Capture the cell that displays the provided text and extract its [x, y] central coordinate. 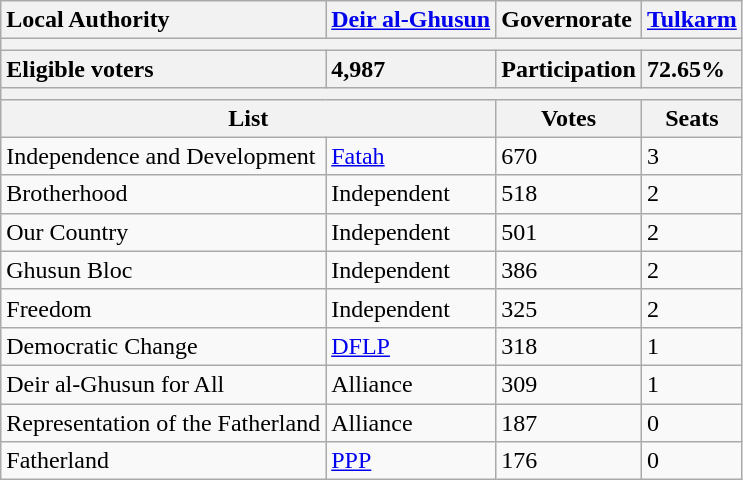
Our Country [164, 232]
Fatah [411, 156]
Deir al-Ghusun [411, 20]
187 [569, 423]
Seats [692, 118]
309 [569, 384]
List [248, 118]
386 [569, 270]
PPP [411, 461]
Brotherhood [164, 194]
Participation [569, 69]
Governorate [569, 20]
3 [692, 156]
4,987 [411, 69]
501 [569, 232]
670 [569, 156]
Local Authority [164, 20]
DFLP [411, 346]
Representation of the Fatherland [164, 423]
Democratic Change [164, 346]
Eligible voters [164, 69]
Votes [569, 118]
176 [569, 461]
Independence and Development [164, 156]
Freedom [164, 308]
Fatherland [164, 461]
325 [569, 308]
Ghusun Bloc [164, 270]
518 [569, 194]
318 [569, 346]
Deir al-Ghusun for All [164, 384]
72.65% [692, 69]
Tulkarm [692, 20]
